From the cell containing the given text, extract its center point as (X, Y) coordinate. 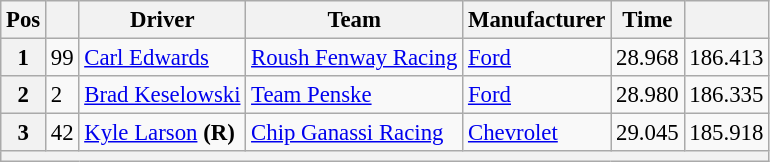
Pos (24, 20)
Chip Ganassi Racing (354, 133)
Chevrolet (537, 133)
Brad Keselowski (162, 95)
99 (62, 58)
28.968 (648, 58)
Team Penske (354, 95)
29.045 (648, 133)
186.413 (726, 58)
42 (62, 133)
1 (24, 58)
Team (354, 20)
Manufacturer (537, 20)
Time (648, 20)
186.335 (726, 95)
185.918 (726, 133)
Kyle Larson (R) (162, 133)
3 (24, 133)
Driver (162, 20)
Carl Edwards (162, 58)
Roush Fenway Racing (354, 58)
28.980 (648, 95)
